Find where the given text appears and provide that cell's center as (x, y) coordinate. 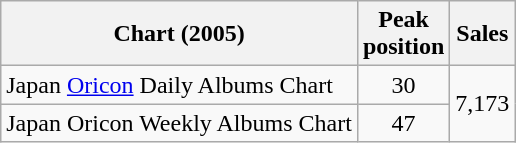
Japan Oricon Daily Albums Chart (180, 85)
7,173 (482, 104)
Sales (482, 34)
Peakposition (403, 34)
47 (403, 123)
Japan Oricon Weekly Albums Chart (180, 123)
30 (403, 85)
Chart (2005) (180, 34)
